Return [X, Y] of the center of cell containing provided text 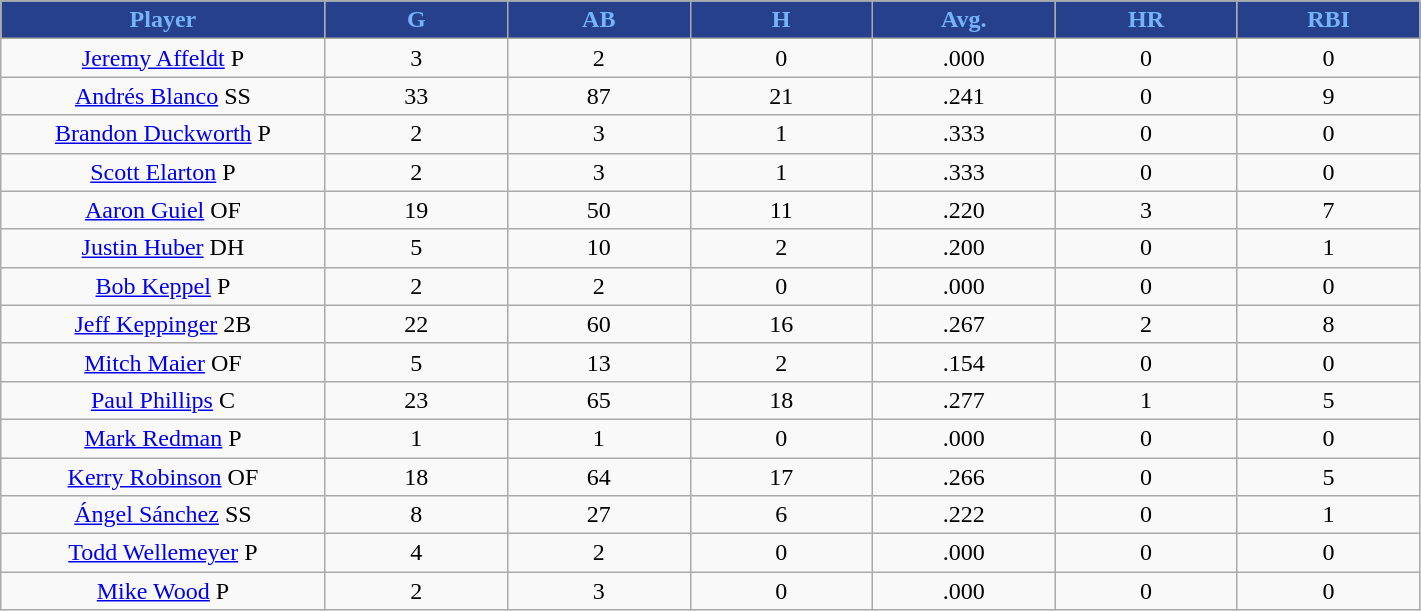
Todd Wellemeyer P [163, 553]
11 [781, 210]
9 [1328, 96]
Scott Elarton P [163, 172]
23 [416, 400]
.277 [963, 400]
Paul Phillips C [163, 400]
22 [416, 324]
19 [416, 210]
Bob Keppel P [163, 286]
AB [599, 20]
Jeremy Affeldt P [163, 58]
50 [599, 210]
21 [781, 96]
Player [163, 20]
Mike Wood P [163, 591]
Brandon Duckworth P [163, 134]
64 [599, 477]
27 [599, 515]
65 [599, 400]
Justin Huber DH [163, 248]
16 [781, 324]
.266 [963, 477]
.241 [963, 96]
Mark Redman P [163, 438]
Mitch Maier OF [163, 362]
87 [599, 96]
.220 [963, 210]
.200 [963, 248]
Avg. [963, 20]
Andrés Blanco SS [163, 96]
.222 [963, 515]
60 [599, 324]
10 [599, 248]
33 [416, 96]
4 [416, 553]
RBI [1328, 20]
17 [781, 477]
6 [781, 515]
G [416, 20]
HR [1146, 20]
Ángel Sánchez SS [163, 515]
.154 [963, 362]
Jeff Keppinger 2B [163, 324]
7 [1328, 210]
H [781, 20]
Kerry Robinson OF [163, 477]
Aaron Guiel OF [163, 210]
13 [599, 362]
.267 [963, 324]
